Return the (x, y) coordinate for the center point of the cell that contains the specified text.  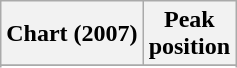
Chart (2007) (72, 34)
Peakposition (189, 34)
